From the cell containing the given text, extract its center point as (x, y) coordinate. 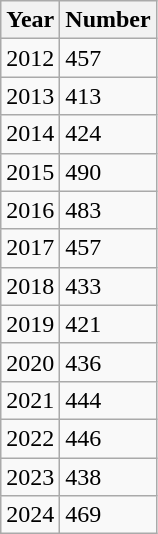
2015 (30, 172)
2023 (30, 477)
421 (108, 324)
2014 (30, 134)
2012 (30, 58)
Year (30, 20)
433 (108, 286)
2018 (30, 286)
Number (108, 20)
2021 (30, 400)
2024 (30, 515)
446 (108, 438)
2020 (30, 362)
483 (108, 210)
2016 (30, 210)
490 (108, 172)
2022 (30, 438)
2017 (30, 248)
436 (108, 362)
469 (108, 515)
438 (108, 477)
444 (108, 400)
413 (108, 96)
2019 (30, 324)
2013 (30, 96)
424 (108, 134)
